Return (X, Y) of the center of cell containing provided text 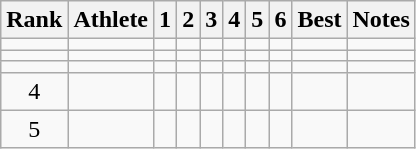
Best (320, 20)
2 (188, 20)
Athlete (111, 20)
3 (212, 20)
6 (280, 20)
1 (166, 20)
Notes (381, 20)
Rank (34, 20)
